Find where the given text appears and provide that cell's center as [x, y] coordinate. 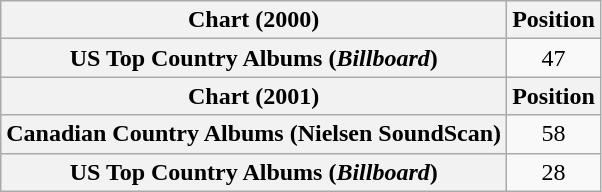
28 [554, 172]
Chart (2000) [254, 20]
Canadian Country Albums (Nielsen SoundScan) [254, 134]
Chart (2001) [254, 96]
47 [554, 58]
58 [554, 134]
